Pinpoint the cell where the given text exists, returning its (x, y) midpoint coordinate. 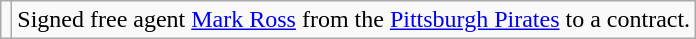
Signed free agent Mark Ross from the Pittsburgh Pirates to a contract. (354, 20)
